Scan for the cell matching the given text and deliver its (X, Y) coordinate at center. 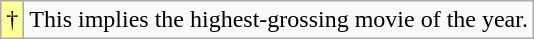
† (12, 20)
This implies the highest-grossing movie of the year. (279, 20)
